Capture the cell that displays the provided text and extract its [x, y] central coordinate. 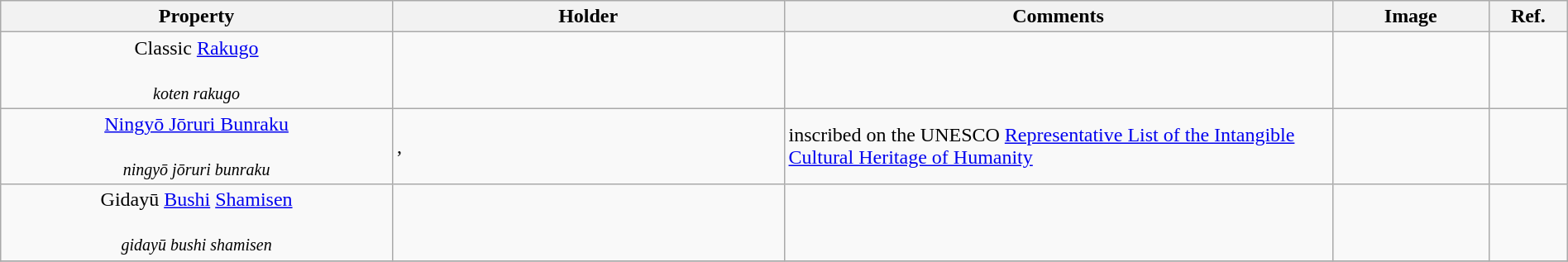
Gidayū Bushi Shamisengidayū bushi shamisen [197, 222]
, [588, 146]
Ningyō Jōruri Bunrakuningyō jōruri bunraku [197, 146]
Ref. [1528, 17]
Comments [1059, 17]
inscribed on the UNESCO Representative List of the Intangible Cultural Heritage of Humanity [1059, 146]
Holder [588, 17]
Classic Rakugokoten rakugo [197, 70]
Property [197, 17]
Image [1411, 17]
